Return (X, Y) of the center of cell containing provided text 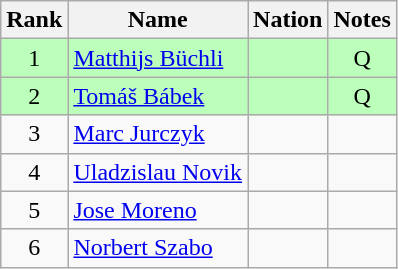
Matthijs Büchli (158, 58)
Nation (288, 20)
4 (34, 172)
Tomáš Bábek (158, 96)
Uladzislau Novik (158, 172)
1 (34, 58)
Name (158, 20)
Notes (362, 20)
5 (34, 210)
Marc Jurczyk (158, 134)
Jose Moreno (158, 210)
3 (34, 134)
Norbert Szabo (158, 248)
6 (34, 248)
Rank (34, 20)
2 (34, 96)
